Capture the cell that displays the provided text and extract its (X, Y) central coordinate. 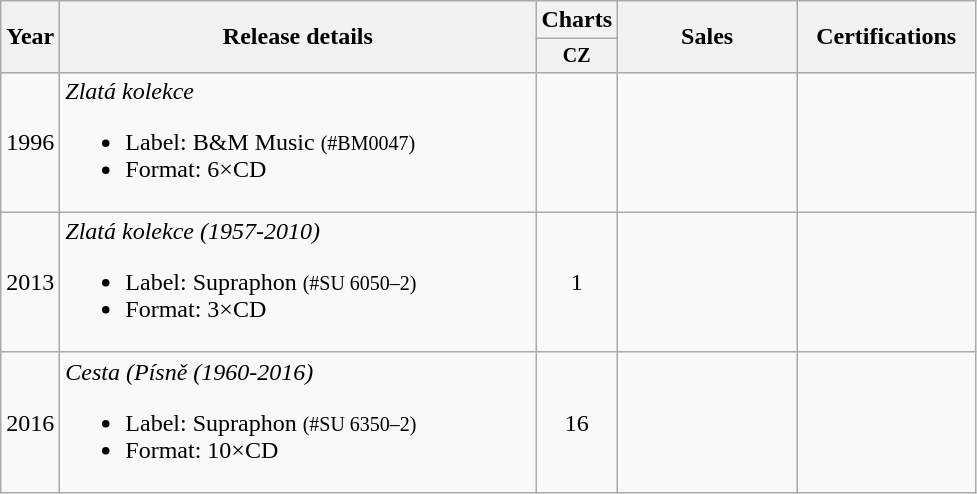
Cesta (Písně (1960-2016)Label: Supraphon (#SU 6350–2)Format: 10×CD (298, 422)
Year (30, 37)
1 (577, 282)
16 (577, 422)
1996 (30, 142)
Certifications (886, 37)
2016 (30, 422)
Zlatá kolekceLabel: B&M Music (#BM0047)Format: 6×CD (298, 142)
CZ (577, 56)
2013 (30, 282)
Zlatá kolekce (1957-2010)Label: Supraphon (#SU 6050–2)Format: 3×CD (298, 282)
Sales (708, 37)
Charts (577, 20)
Release details (298, 37)
